Extract the (X, Y) coordinate from the center of the cell holding the provided text.  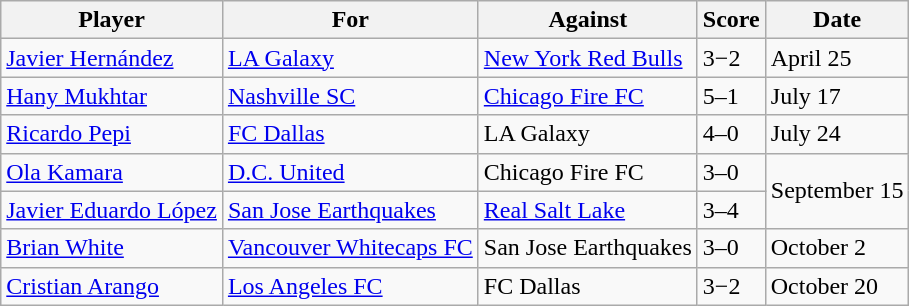
Against (588, 20)
April 25 (837, 58)
Hany Mukhtar (112, 96)
3–4 (731, 210)
July 17 (837, 96)
July 24 (837, 134)
Brian White (112, 248)
Javier Eduardo López (112, 210)
Real Salt Lake (588, 210)
October 2 (837, 248)
September 15 (837, 191)
D.C. United (350, 172)
Score (731, 20)
For (350, 20)
Los Angeles FC (350, 286)
Date (837, 20)
4–0 (731, 134)
October 20 (837, 286)
Vancouver Whitecaps FC (350, 248)
Cristian Arango (112, 286)
Ricardo Pepi (112, 134)
Ola Kamara (112, 172)
New York Red Bulls (588, 58)
5–1 (731, 96)
Nashville SC (350, 96)
Player (112, 20)
Javier Hernández (112, 58)
